Provide the [x, y] coordinate of the cell's center where the given text is located.  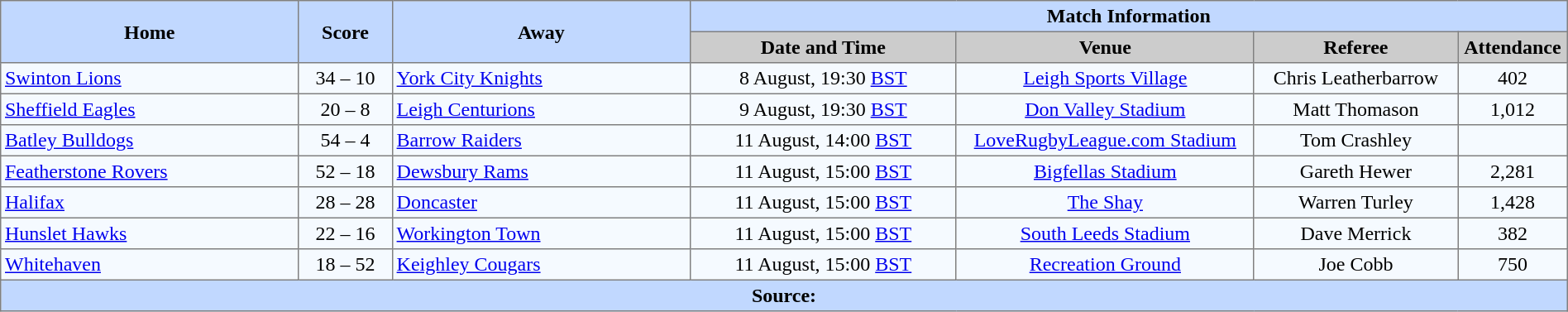
Match Information [1128, 17]
Date and Time [823, 47]
382 [1513, 233]
54 – 4 [346, 141]
Leigh Centurions [541, 109]
Batley Bulldogs [150, 141]
Joe Cobb [1355, 265]
2,281 [1513, 171]
Workington Town [541, 233]
Hunslet Hawks [150, 233]
Referee [1355, 47]
Halifax [150, 203]
Gareth Hewer [1355, 171]
34 – 10 [346, 79]
8 August, 19:30 BST [823, 79]
Venue [1105, 47]
LoveRugbyLeague.com Stadium [1105, 141]
Home [150, 31]
22 – 16 [346, 233]
Tom Crashley [1355, 141]
20 – 8 [346, 109]
Doncaster [541, 203]
Attendance [1513, 47]
Bigfellas Stadium [1105, 171]
South Leeds Stadium [1105, 233]
Barrow Raiders [541, 141]
52 – 18 [346, 171]
The Shay [1105, 203]
Featherstone Rovers [150, 171]
9 August, 19:30 BST [823, 109]
Don Valley Stadium [1105, 109]
Leigh Sports Village [1105, 79]
750 [1513, 265]
28 – 28 [346, 203]
1,012 [1513, 109]
Dave Merrick [1355, 233]
Matt Thomason [1355, 109]
Source: [784, 295]
York City Knights [541, 79]
Swinton Lions [150, 79]
Keighley Cougars [541, 265]
Chris Leatherbarrow [1355, 79]
18 – 52 [346, 265]
Sheffield Eagles [150, 109]
1,428 [1513, 203]
402 [1513, 79]
Warren Turley [1355, 203]
11 August, 14:00 BST [823, 141]
Recreation Ground [1105, 265]
Whitehaven [150, 265]
Away [541, 31]
Score [346, 31]
Dewsbury Rams [541, 171]
